Return the (x, y) coordinate for the center point of the cell that contains the specified text.  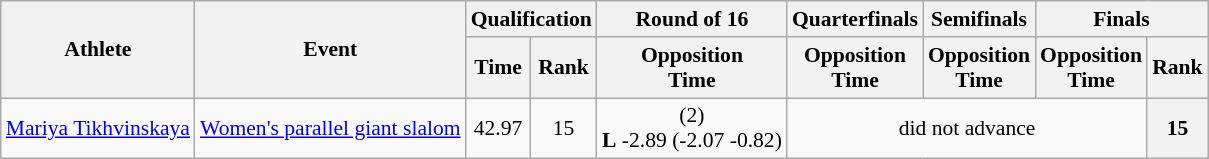
Women's parallel giant slalom (330, 128)
did not advance (967, 128)
Finals (1122, 19)
Athlete (98, 50)
Quarterfinals (855, 19)
Time (498, 68)
42.97 (498, 128)
Mariya Tikhvinskaya (98, 128)
Qualification (532, 19)
Semifinals (979, 19)
Round of 16 (692, 19)
Event (330, 50)
(2)L -2.89 (-2.07 -0.82) (692, 128)
